Locate the cell with the specified text and output its [x, y] center coordinate. 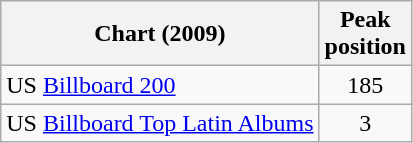
185 [365, 85]
3 [365, 123]
US Billboard Top Latin Albums [160, 123]
US Billboard 200 [160, 85]
Peakposition [365, 34]
Chart (2009) [160, 34]
